Output the [x, y] coordinate of the center of the cell containing the given text.  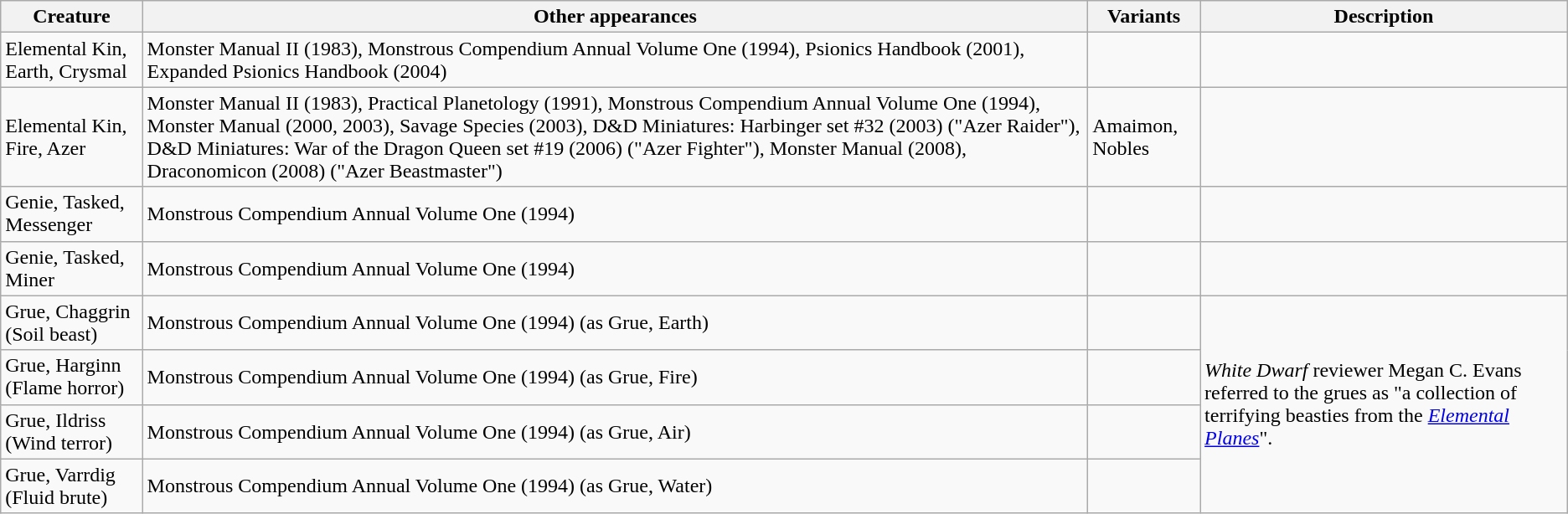
Creature [72, 17]
Description [1384, 17]
Monstrous Compendium Annual Volume One (1994) (as Grue, Water) [615, 486]
Other appearances [615, 17]
Grue, Chaggrin (Soil beast) [72, 323]
Amaimon, Nobles [1144, 137]
Monstrous Compendium Annual Volume One (1994) (as Grue, Earth) [615, 323]
Monstrous Compendium Annual Volume One (1994) (as Grue, Air) [615, 432]
Elemental Kin, Earth, Crysmal [72, 60]
White Dwarf reviewer Megan C. Evans referred to the grues as "a collection of terrifying beasties from the Elemental Planes". [1384, 404]
Monstrous Compendium Annual Volume One (1994) (as Grue, Fire) [615, 377]
Genie, Tasked, Miner [72, 268]
Grue, Ildriss (Wind terror) [72, 432]
Variants [1144, 17]
Grue, Harginn (Flame horror) [72, 377]
Monster Manual II (1983), Monstrous Compendium Annual Volume One (1994), Psionics Handbook (2001), Expanded Psionics Handbook (2004) [615, 60]
Grue, Varrdig (Fluid brute) [72, 486]
Genie, Tasked, Messenger [72, 214]
Elemental Kin, Fire, Azer [72, 137]
